Determine the [X, Y] coordinate at the center of the cell enclosing the given text.  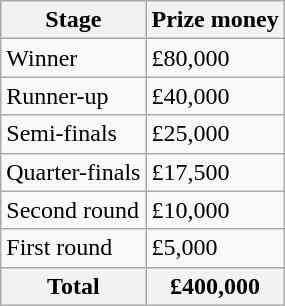
£25,000 [215, 134]
£17,500 [215, 172]
£10,000 [215, 210]
Total [74, 286]
First round [74, 248]
Stage [74, 20]
Prize money [215, 20]
Runner-up [74, 96]
£5,000 [215, 248]
Second round [74, 210]
Semi-finals [74, 134]
£400,000 [215, 286]
Winner [74, 58]
£80,000 [215, 58]
£40,000 [215, 96]
Quarter-finals [74, 172]
